Return [X, Y] of the center of cell containing provided text 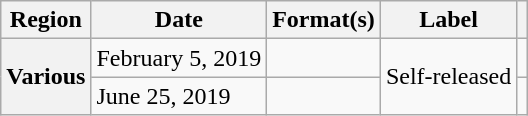
Label [448, 20]
Date [179, 20]
Format(s) [324, 20]
Self-released [448, 77]
Various [46, 77]
June 25, 2019 [179, 96]
Region [46, 20]
February 5, 2019 [179, 58]
